From the cell containing the given text, extract its center point as (X, Y) coordinate. 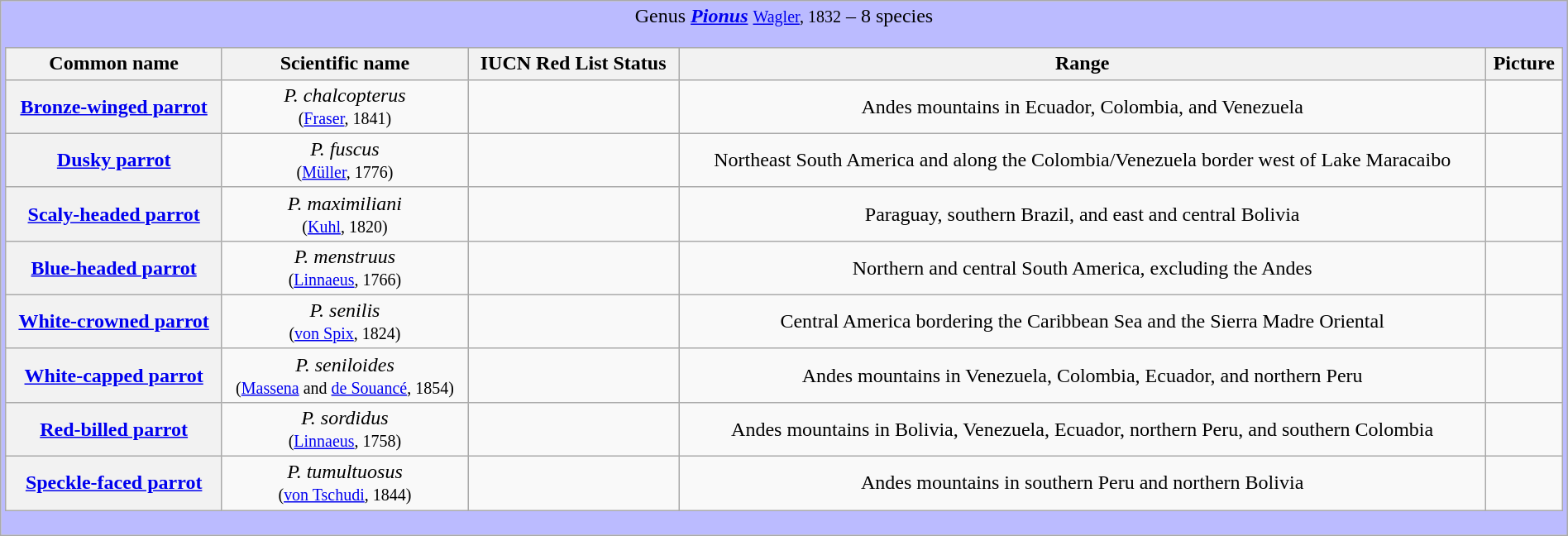
IUCN Red List Status (574, 64)
Range (1083, 64)
Red-billed parrot (114, 428)
Andes mountains in Ecuador, Colombia, and Venezuela (1083, 106)
Dusky parrot (114, 160)
Bronze-winged parrot (114, 106)
P. maximiliani (Kuhl, 1820) (344, 213)
Speckle-faced parrot (114, 483)
Common name (114, 64)
Northeast South America and along the Colombia/Venezuela border west of Lake Maracaibo (1083, 160)
White-crowned parrot (114, 321)
P. menstruus (Linnaeus, 1766) (344, 268)
Northern and central South America, excluding the Andes (1083, 268)
Andes mountains in Bolivia, Venezuela, Ecuador, northern Peru, and southern Colombia (1083, 428)
P. sordidus (Linnaeus, 1758) (344, 428)
P. senilis (von Spix, 1824) (344, 321)
P. chalcopterus (Fraser, 1841) (344, 106)
White-capped parrot (114, 376)
Picture (1524, 64)
Andes mountains in southern Peru and northern Bolivia (1083, 483)
P. fuscus (Müller, 1776) (344, 160)
P. seniloides (Massena and de Souancé, 1854) (344, 376)
Scientific name (344, 64)
Scaly-headed parrot (114, 213)
Paraguay, southern Brazil, and east and central Bolivia (1083, 213)
P. tumultuosus (von Tschudi, 1844) (344, 483)
Central America bordering the Caribbean Sea and the Sierra Madre Oriental (1083, 321)
Andes mountains in Venezuela, Colombia, Ecuador, and northern Peru (1083, 376)
Blue-headed parrot (114, 268)
